From the cell containing the given text, extract its center point as [x, y] coordinate. 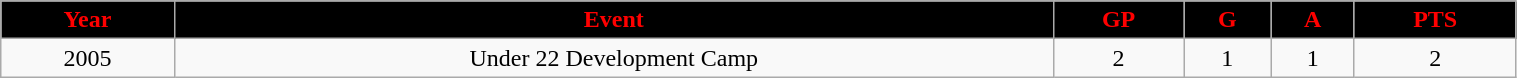
Year [88, 20]
PTS [1435, 20]
Under 22 Development Camp [614, 58]
G [1228, 20]
A [1312, 20]
GP [1118, 20]
Event [614, 20]
2005 [88, 58]
